Determine the (X, Y) coordinate at the center of the cell enclosing the given text.  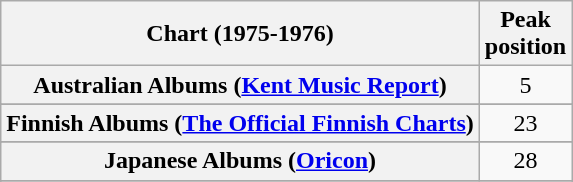
5 (525, 85)
Japanese Albums (Oricon) (240, 161)
Peak position (525, 34)
23 (525, 123)
28 (525, 161)
Finnish Albums (The Official Finnish Charts) (240, 123)
Australian Albums (Kent Music Report) (240, 85)
Chart (1975-1976) (240, 34)
